For the text-containing cell, return its midpoint in [X, Y] coordinate format. 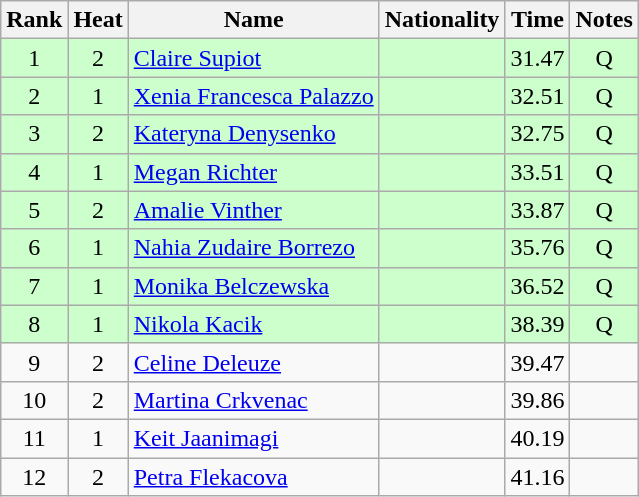
3 [34, 134]
6 [34, 248]
36.52 [538, 286]
8 [34, 324]
10 [34, 400]
39.86 [538, 400]
39.47 [538, 362]
12 [34, 477]
Nikola Kacik [254, 324]
40.19 [538, 438]
Nationality [442, 20]
Nahia Zudaire Borrezo [254, 248]
41.16 [538, 477]
Claire Supiot [254, 58]
Martina Crkvenac [254, 400]
Xenia Francesca Palazzo [254, 96]
Petra Flekacova [254, 477]
35.76 [538, 248]
38.39 [538, 324]
Notes [604, 20]
33.51 [538, 172]
Amalie Vinther [254, 210]
31.47 [538, 58]
Keit Jaanimagi [254, 438]
Heat [98, 20]
Time [538, 20]
9 [34, 362]
32.51 [538, 96]
Name [254, 20]
33.87 [538, 210]
7 [34, 286]
Megan Richter [254, 172]
Celine Deleuze [254, 362]
Kateryna Denysenko [254, 134]
32.75 [538, 134]
Monika Belczewska [254, 286]
Rank [34, 20]
11 [34, 438]
4 [34, 172]
5 [34, 210]
